Determine the [X, Y] coordinate at the center of the cell enclosing the given text.  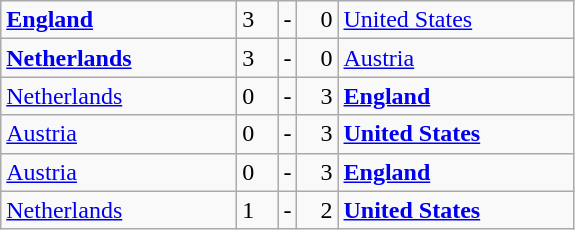
1 [258, 210]
2 [318, 210]
